Return [X, Y] of the center of cell containing provided text 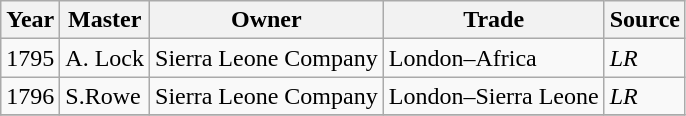
1796 [30, 96]
London–Africa [494, 58]
Source [644, 20]
S.Rowe [105, 96]
1795 [30, 58]
Year [30, 20]
Owner [267, 20]
Master [105, 20]
London–Sierra Leone [494, 96]
Trade [494, 20]
A. Lock [105, 58]
